Find where the given text appears and provide that cell's center as [x, y] coordinate. 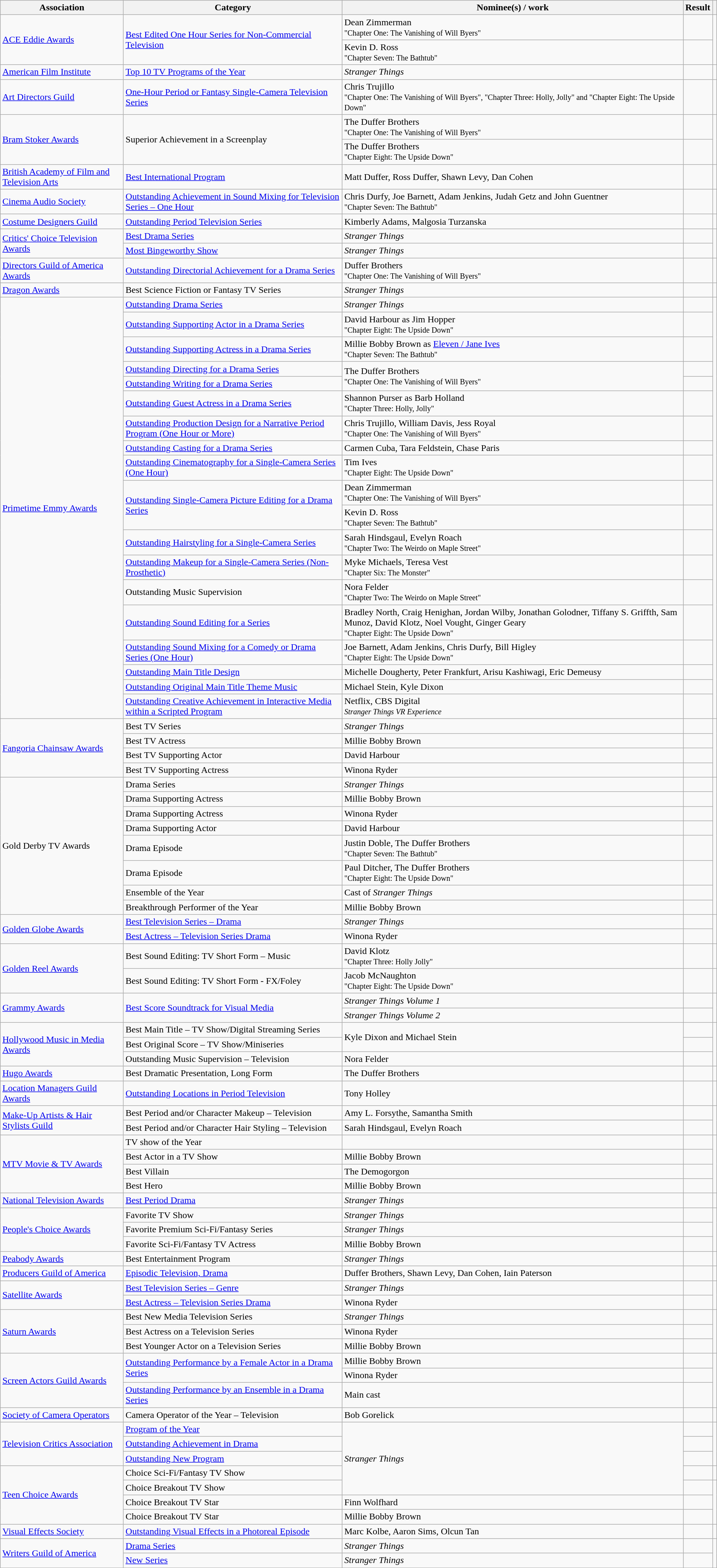
Hollywood Music in Media Awards [62, 1044]
Primetime Emmy Awards [62, 508]
Breakthrough Performer of the Year [233, 907]
Best Main Title – TV Show/Digital Streaming Series [233, 1030]
Camera Operator of the Year – Television [233, 1414]
Shannon Purser as Barb Holland"Chapter Three: Holly, Jolly" [512, 403]
Best TV Supporting Actor [233, 755]
Amy L. Forsythe, Samantha Smith [512, 1113]
Drama Supporting Actor [233, 828]
Millie Bobby Brown as Eleven / Jane Ives"Chapter Seven: The Bathtub" [512, 349]
Outstanding Creative Achievement in Interactive Media within a Scripted Program [233, 707]
Outstanding Supporting Actor in a Drama Series [233, 325]
Outstanding Writing for a Drama Series [233, 384]
Joe Barnett, Adam Jenkins, Chris Durfy, Bill Higley"Chapter Eight: The Upside Down" [512, 652]
Teen Choice Awards [62, 1495]
Outstanding Achievement in Sound Mixing for Television Series – One Hour [233, 201]
Outstanding New Program [233, 1459]
Critics' Choice Television Awards [62, 243]
Best Score Soundtrack for Visual Media [233, 1008]
Best TV Supporting Actress [233, 770]
Chris Trujillo, William Davis, Jess Royal"Chapter One: The Vanishing of Will Byers" [512, 428]
Society of Camera Operators [62, 1414]
Superior Achievement in a Screenplay [233, 139]
Duffer Brothers, Shawn Levy, Dan Cohen, Iain Paterson [512, 1273]
National Television Awards [62, 1200]
Best Actress on a Television Series [233, 1331]
Association [62, 8]
The Duffer Brothers"Chapter Eight: The Upside Down" [512, 152]
Best Sound Editing: TV Short Form – Music [233, 956]
Outstanding Cinematography for a Single-Camera Series (One Hour) [233, 468]
Fangoria Chainsaw Awards [62, 748]
Myke Michaels, Teresa Vest"Chapter Six: The Monster" [512, 567]
Sarah Hindsgaul, Evelyn Roach [512, 1127]
Sarah Hindsgaul, Evelyn Roach"Chapter Two: The Weirdo on Maple Street" [512, 542]
Nominee(s) / work [512, 8]
Outstanding Visual Effects in a Photoreal Episode [233, 1531]
Michelle Dougherty, Peter Frankfurt, Arisu Kashiwagi, Eric Demeusy [512, 672]
Peabody Awards [62, 1259]
Kyle Dixon and Michael Stein [512, 1037]
Best Television Series – Drama [233, 922]
Best TV Series [233, 726]
Most Bingeworthy Show [233, 250]
Best Television Series – Genre [233, 1288]
Best TV Actress [233, 741]
New Series [233, 1560]
Best Entertainment Program [233, 1259]
Gold Derby TV Awards [62, 846]
ACE Eddie Awards [62, 40]
Dean Zimmerman"Chapter One: The Vanishing of Will Byers" [512, 492]
British Academy of Film and Television Arts [62, 177]
Outstanding Drama Series [233, 305]
Choice Sci-Fi/Fantasy TV Show [233, 1473]
Best Original Score – TV Show/Miniseries [233, 1044]
Writers Guild of America [62, 1553]
Stranger Things Volume 1 [512, 1001]
Program of the Year [233, 1429]
Dragon Awards [62, 290]
Outstanding Single-Camera Picture Editing for a Drama Series [233, 505]
Saturn Awards [62, 1331]
Outstanding Music Supervision [233, 592]
Make-Up Artists & Hair Stylists Guild [62, 1120]
Best Dramatic Presentation, Long Form [233, 1073]
Bram Stoker Awards [62, 139]
Outstanding Production Design for a Narrative Period Program (One Hour or More) [233, 428]
Nora Felder"Chapter Two: The Weirdo on Maple Street" [512, 592]
Best Actor in a TV Show [233, 1156]
Best Science Fiction or Fantasy TV Series [233, 290]
Kevin D. Ross"Chapter Seven: The Bathtub" [512, 518]
Outstanding Makeup for a Single-Camera Series (Non-Prosthetic) [233, 567]
Tim Ives"Chapter Eight: The Upside Down" [512, 468]
Justin Doble, The Duffer Brothers"Chapter Seven: The Bathtub" [512, 848]
Best International Program [233, 177]
Outstanding Achievement in Drama [233, 1444]
Ensemble of the Year [233, 892]
Favorite Sci-Fi/Fantasy TV Actress [233, 1244]
Paul Ditcher, The Duffer Brothers"Chapter Eight: The Upside Down" [512, 873]
Top 10 TV Programs of the Year [233, 72]
Outstanding Hairstyling for a Single-Camera Series [233, 542]
Kimberly Adams, Malgosia Turzanska [512, 221]
Jacob McNaughton"Chapter Eight: The Upside Down" [512, 981]
One-Hour Period or Fantasy Single-Camera Television Series [233, 97]
Outstanding Guest Actress in a Drama Series [233, 403]
Location Managers Guild Awards [62, 1093]
Episodic Television, Drama [233, 1273]
Art Directors Guild [62, 97]
Best Period and/or Character Makeup – Television [233, 1113]
Best Younger Actor on a Television Series [233, 1346]
Outstanding Music Supervision – Television [233, 1059]
Result [698, 8]
Directors Guild of America Awards [62, 270]
Outstanding Sound Editing for a Series [233, 622]
Chris Trujillo "Chapter One: The Vanishing of Will Byers", "Chapter Three: Holly, Jolly" and "Chapter Eight: The Upside Down" [512, 97]
Nora Felder [512, 1059]
Favorite TV Show [233, 1215]
Hugo Awards [62, 1073]
Tony Holley [512, 1093]
Best Villain [233, 1171]
Stranger Things Volume 2 [512, 1015]
Outstanding Locations in Period Television [233, 1093]
Kevin D. Ross "Chapter Seven: The Bathtub" [512, 52]
Best New Media Television Series [233, 1317]
Outstanding Sound Mixing for a Comedy or Drama Series (One Hour) [233, 652]
Costume Designers Guild [62, 221]
Golden Reel Awards [62, 969]
Chris Durfy, Joe Barnett, Adam Jenkins, Judah Getz and John Guentner"Chapter Seven: The Bathtub" [512, 201]
Outstanding Main Title Design [233, 672]
Grammy Awards [62, 1008]
Best Hero [233, 1186]
Michael Stein, Kyle Dixon [512, 687]
Marc Kolbe, Aaron Sims, Olcun Tan [512, 1531]
Outstanding Performance by an Ensemble in a Drama Series [233, 1395]
TV show of the Year [233, 1142]
Best Edited One Hour Series for Non-Commercial Television [233, 40]
Screen Actors Guild Awards [62, 1380]
The Duffer Brothers [512, 1073]
Television Critics Association [62, 1444]
Cast of Stranger Things [512, 892]
Outstanding Original Main Title Theme Music [233, 687]
Satellite Awards [62, 1295]
People's Choice Awards [62, 1230]
Golden Globe Awards [62, 929]
Choice Breakout TV Show [233, 1488]
American Film Institute [62, 72]
Producers Guild of America [62, 1273]
Outstanding Supporting Actress in a Drama Series [233, 349]
David Harbour as Jim Hopper"Chapter Eight: The Upside Down" [512, 325]
Finn Wolfhard [512, 1502]
Visual Effects Society [62, 1531]
Bob Gorelick [512, 1414]
Outstanding Directorial Achievement for a Drama Series [233, 270]
Category [233, 8]
Outstanding Period Television Series [233, 221]
Best Period Drama [233, 1200]
Best Period and/or Character Hair Styling – Television [233, 1127]
MTV Movie & TV Awards [62, 1164]
Outstanding Directing for a Drama Series [233, 369]
Dean Zimmerman "Chapter One: The Vanishing of Will Byers" [512, 28]
Carmen Cuba, Tara Feldstein, Chase Paris [512, 448]
Matt Duffer, Ross Duffer, Shawn Levy, Dan Cohen [512, 177]
Netflix, CBS DigitalStranger Things VR Experience [512, 707]
David Klotz"Chapter Three: Holly Jolly" [512, 956]
Main cast [512, 1395]
Best Drama Series [233, 236]
Cinema Audio Society [62, 201]
Outstanding Performance by a Female Actor in a Drama Series [233, 1368]
Favorite Premium Sci-Fi/Fantasy Series [233, 1230]
Best Sound Editing: TV Short Form - FX/Foley [233, 981]
Outstanding Casting for a Drama Series [233, 448]
The Demogorgon [512, 1171]
Duffer Brothers"Chapter One: The Vanishing of Will Byers" [512, 270]
